Locate the cell with the specified text and output its [X, Y] center coordinate. 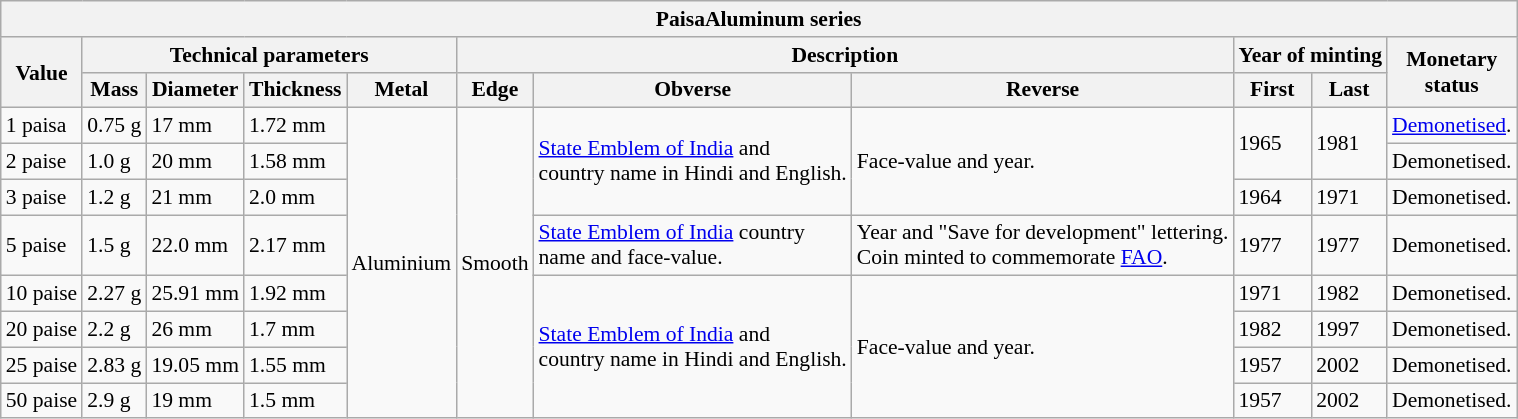
1.5 g [114, 246]
2.0 mm [296, 197]
22.0 mm [195, 246]
1981 [1349, 144]
1.72 mm [296, 126]
1.2 g [114, 197]
17 mm [195, 126]
Year of minting [1310, 55]
Monetarystatus [1452, 72]
19 mm [195, 401]
20 mm [195, 162]
1.0 g [114, 162]
Obverse [693, 90]
2 paise [42, 162]
10 paise [42, 294]
Diameter [195, 90]
Smooth [494, 263]
20 paise [42, 330]
1 paisa [42, 126]
19.05 mm [195, 365]
Edge [494, 90]
Description [844, 55]
Technical parameters [269, 55]
2.27 g [114, 294]
Year and "Save for development" lettering.Coin minted to commemorate FAO. [1043, 246]
1.58 mm [296, 162]
Aluminium [402, 263]
Value [42, 72]
1965 [1272, 144]
0.75 g [114, 126]
21 mm [195, 197]
26 mm [195, 330]
Mass [114, 90]
25 paise [42, 365]
Reverse [1043, 90]
2.83 g [114, 365]
PaisaAluminum series [759, 19]
3 paise [42, 197]
5 paise [42, 246]
1.55 mm [296, 365]
1.92 mm [296, 294]
50 paise [42, 401]
2.2 g [114, 330]
1997 [1349, 330]
1964 [1272, 197]
1.5 mm [296, 401]
25.91 mm [195, 294]
1.7 mm [296, 330]
First [1272, 90]
2.9 g [114, 401]
2.17 mm [296, 246]
Thickness [296, 90]
Metal [402, 90]
Last [1349, 90]
State Emblem of India countryname and face-value. [693, 246]
